Pinpoint the cell where the given text exists, returning its [x, y] midpoint coordinate. 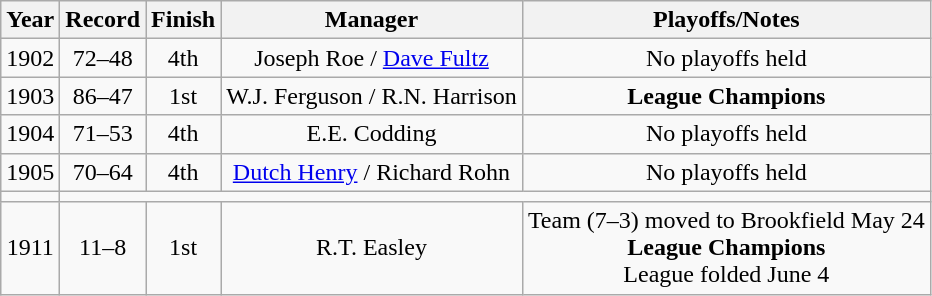
1904 [30, 134]
Record [103, 20]
Dutch Henry / Richard Rohn [372, 172]
League Champions [726, 96]
E.E. Codding [372, 134]
86–47 [103, 96]
1911 [30, 248]
Manager [372, 20]
1905 [30, 172]
Joseph Roe / Dave Fultz [372, 58]
11–8 [103, 248]
1903 [30, 96]
Year [30, 20]
70–64 [103, 172]
71–53 [103, 134]
Team (7–3) moved to Brookfield May 24League ChampionsLeague folded June 4 [726, 248]
W.J. Ferguson / R.N. Harrison [372, 96]
72–48 [103, 58]
R.T. Easley [372, 248]
1902 [30, 58]
Playoffs/Notes [726, 20]
Finish [184, 20]
